Provide the (X, Y) coordinate of the cell's center where the given text is located.  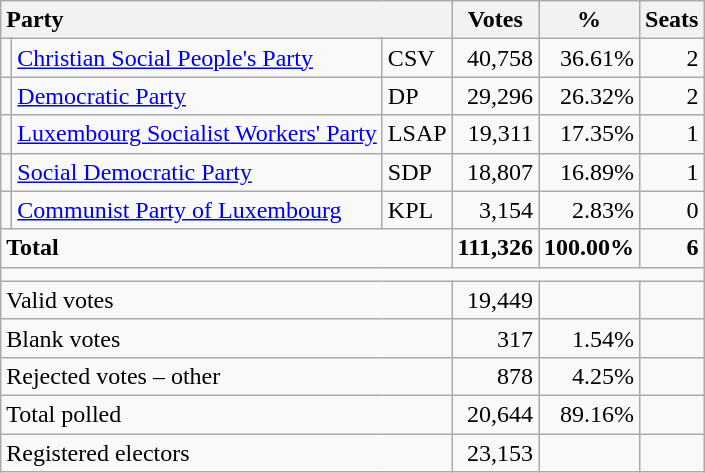
Seats (672, 20)
Democratic Party (198, 96)
0 (672, 210)
Valid votes (226, 300)
1.54% (588, 338)
CSV (417, 58)
29,296 (495, 96)
DP (417, 96)
Party (226, 20)
KPL (417, 210)
26.32% (588, 96)
LSAP (417, 134)
Social Democratic Party (198, 172)
100.00% (588, 248)
16.89% (588, 172)
878 (495, 376)
6 (672, 248)
89.16% (588, 414)
19,311 (495, 134)
Registered electors (226, 453)
Total (226, 248)
Blank votes (226, 338)
36.61% (588, 58)
% (588, 20)
19,449 (495, 300)
40,758 (495, 58)
2.83% (588, 210)
4.25% (588, 376)
Luxembourg Socialist Workers' Party (198, 134)
17.35% (588, 134)
3,154 (495, 210)
18,807 (495, 172)
111,326 (495, 248)
Communist Party of Luxembourg (198, 210)
Christian Social People's Party (198, 58)
Votes (495, 20)
SDP (417, 172)
317 (495, 338)
Rejected votes – other (226, 376)
Total polled (226, 414)
20,644 (495, 414)
23,153 (495, 453)
